From the cell containing the given text, extract its center point as (x, y) coordinate. 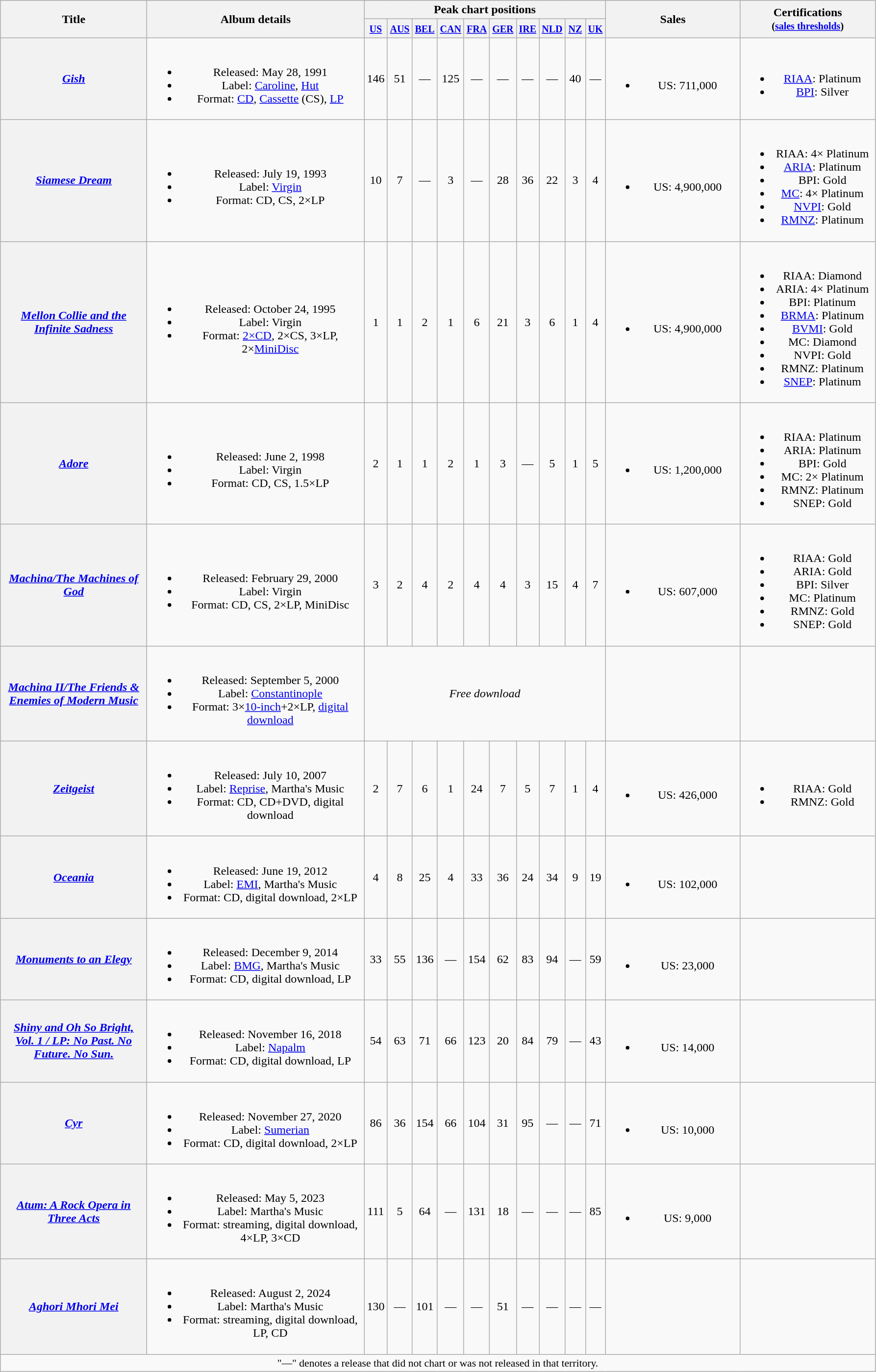
101 (425, 1307)
Zeitgeist (74, 788)
FRA (476, 28)
125 (451, 78)
136 (425, 959)
Peak chart positions (485, 10)
RIAA: GoldRMNZ: Gold (808, 788)
AUS (400, 28)
94 (552, 959)
US: 426,000 (673, 788)
"—" denotes a release that did not chart or was not released in that territory. (438, 1363)
NLD (552, 28)
62 (503, 959)
59 (595, 959)
55 (400, 959)
79 (552, 1041)
Title (74, 19)
Released: June 2, 1998Label: VirginFormat: CD, CS, 1.5×LP (256, 463)
Certifications(sales thresholds) (808, 19)
Released: December 9, 2014Label: BMG, Martha's MusicFormat: CD, digital download, LP (256, 959)
130 (375, 1307)
Aghori Mhori Mei (74, 1307)
US: 607,000 (673, 585)
Released: September 5, 2000Label: ConstantinopleFormat: 3×10-inch+2×LP, digital download (256, 693)
US: 102,000 (673, 877)
34 (552, 877)
Released: July 19, 1993Label: VirginFormat: CD, CS, 2×LP (256, 180)
111 (375, 1212)
Released: November 27, 2020Label: SumerianFormat: CD, digital download, 2×LP (256, 1123)
IRE (527, 28)
Atum: A Rock Opera in Three Acts (74, 1212)
22 (552, 180)
RIAA: GoldARIA: GoldBPI: SilverMC: PlatinumRMNZ: GoldSNEP: Gold (808, 585)
Machina/The Machines of God (74, 585)
Mellon Collie and the Infinite Sadness (74, 322)
Sales (673, 19)
31 (503, 1123)
104 (476, 1123)
64 (425, 1212)
21 (503, 322)
95 (527, 1123)
Shiny and Oh So Bright, Vol. 1 / LP: No Past. No Future. No Sun. (74, 1041)
18 (503, 1212)
131 (476, 1212)
GER (503, 28)
10 (375, 180)
Gish (74, 78)
NZ (576, 28)
Album details (256, 19)
Released: October 24, 1995Label: VirginFormat: 2×CD, 2×CS, 3×LP, 2×MiniDisc (256, 322)
US: 1,200,000 (673, 463)
83 (527, 959)
US (375, 28)
US: 14,000 (673, 1041)
146 (375, 78)
Released: July 10, 2007Label: Reprise, Martha's MusicFormat: CD, CD+DVD, digital download (256, 788)
86 (375, 1123)
Released: August 2, 2024Label: Martha's MusicFormat: streaming, digital download, LP, CD (256, 1307)
54 (375, 1041)
Released: November 16, 2018Label: NapalmFormat: CD, digital download, LP (256, 1041)
Released: May 28, 1991Label: Caroline, HutFormat: CD, Cassette (CS), LP (256, 78)
RIAA: DiamondARIA: 4× PlatinumBPI: PlatinumBRMA: PlatinumBVMI: GoldMC: DiamondNVPI: GoldRMNZ: PlatinumSNEP: Platinum (808, 322)
Monuments to an Elegy (74, 959)
8 (400, 877)
85 (595, 1212)
123 (476, 1041)
Machina II/The Friends & Enemies of Modern Music (74, 693)
Cyr (74, 1123)
US: 10,000 (673, 1123)
43 (595, 1041)
Adore (74, 463)
UK (595, 28)
40 (576, 78)
RIAA: PlatinumARIA: PlatinumBPI: GoldMC: 2× PlatinumRMNZ: PlatinumSNEP: Gold (808, 463)
US: 23,000 (673, 959)
25 (425, 877)
Released: February 29, 2000Label: VirginFormat: CD, CS, 2×LP, MiniDisc (256, 585)
28 (503, 180)
Oceania (74, 877)
84 (527, 1041)
Siamese Dream (74, 180)
US: 9,000 (673, 1212)
Released: May 5, 2023Label: Martha's MusicFormat: streaming, digital download, 4×LP, 3×CD (256, 1212)
63 (400, 1041)
RIAA: 4× PlatinumARIA: PlatinumBPI: GoldMC: 4× PlatinumNVPI: GoldRMNZ: Platinum (808, 180)
CAN (451, 28)
Free download (485, 693)
9 (576, 877)
15 (552, 585)
US: 711,000 (673, 78)
RIAA: PlatinumBPI: Silver (808, 78)
20 (503, 1041)
19 (595, 877)
Released: June 19, 2012Label: EMI, Martha's MusicFormat: CD, digital download, 2×LP (256, 877)
BEL (425, 28)
